Search for the cell housing the specified text and yield its (X, Y) center coordinate. 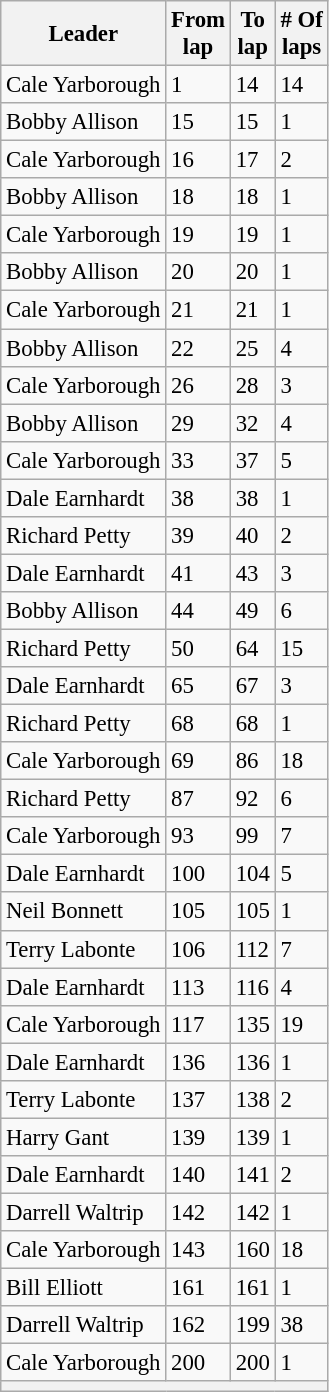
100 (198, 874)
50 (198, 648)
26 (198, 385)
17 (252, 160)
65 (198, 686)
138 (252, 1100)
141 (252, 1175)
162 (198, 1325)
160 (252, 1250)
69 (198, 761)
Fromlap (198, 34)
Bill Elliott (84, 1288)
41 (198, 573)
28 (252, 385)
37 (252, 460)
135 (252, 1024)
# Oflaps (302, 34)
Leader (84, 34)
86 (252, 761)
92 (252, 799)
117 (198, 1024)
104 (252, 874)
106 (198, 949)
29 (198, 423)
113 (198, 987)
143 (198, 1250)
112 (252, 949)
67 (252, 686)
137 (198, 1100)
22 (198, 348)
64 (252, 648)
99 (252, 836)
25 (252, 348)
39 (198, 536)
199 (252, 1325)
16 (198, 160)
Harry Gant (84, 1137)
32 (252, 423)
33 (198, 460)
116 (252, 987)
140 (198, 1175)
87 (198, 799)
43 (252, 573)
49 (252, 611)
44 (198, 611)
Neil Bonnett (84, 912)
93 (198, 836)
40 (252, 536)
Tolap (252, 34)
